Search for the cell housing the specified text and yield its (X, Y) center coordinate. 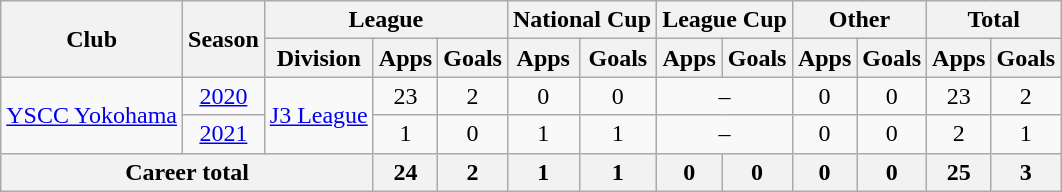
J3 League (318, 115)
Total (994, 20)
National Cup (582, 20)
3 (1026, 172)
League Cup (725, 20)
YSCC Yokohama (92, 115)
2020 (224, 96)
25 (959, 172)
Career total (188, 172)
League (386, 20)
24 (405, 172)
Other (859, 20)
Club (92, 39)
Division (318, 58)
Season (224, 39)
2021 (224, 134)
